For the text-containing cell, return its midpoint in (x, y) coordinate format. 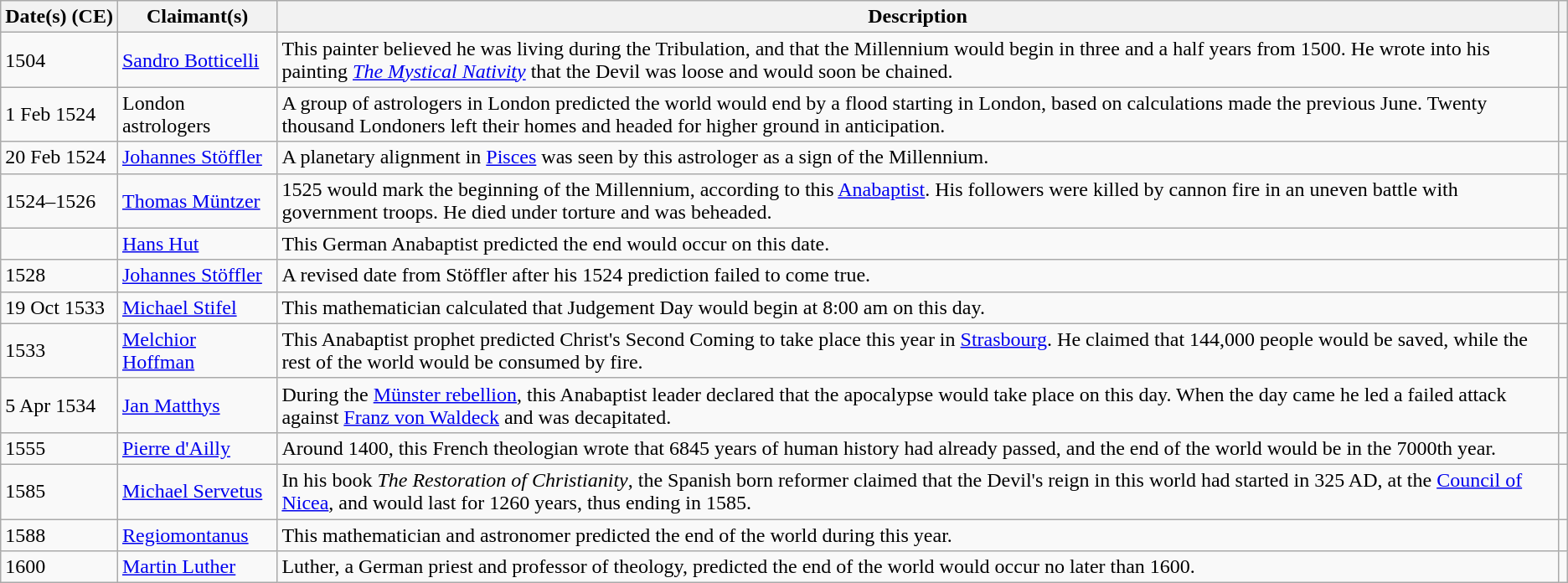
Thomas Müntzer (197, 201)
1524–1526 (59, 201)
1504 (59, 60)
Date(s) (CE) (59, 17)
Regiomontanus (197, 535)
Claimant(s) (197, 17)
19 Oct 1533 (59, 307)
A planetary alignment in Pisces was seen by this astrologer as a sign of the Millennium. (918, 157)
Jan Matthys (197, 405)
20 Feb 1524 (59, 157)
5 Apr 1534 (59, 405)
1588 (59, 535)
1528 (59, 276)
1585 (59, 491)
1 Feb 1524 (59, 114)
Michael Servetus (197, 491)
1600 (59, 567)
Luther, a German priest and professor of theology, predicted the end of the world would occur no later than 1600. (918, 567)
Pierre d'Ailly (197, 448)
A revised date from Stöffler after his 1524 prediction failed to come true. (918, 276)
1555 (59, 448)
Hans Hut (197, 244)
1533 (59, 350)
Martin Luther (197, 567)
This German Anabaptist predicted the end would occur on this date. (918, 244)
London astrologers (197, 114)
This mathematician and astronomer predicted the end of the world during this year. (918, 535)
Melchior Hoffman (197, 350)
This mathematician calculated that Judgement Day would begin at 8:00 am on this day. (918, 307)
Around 1400, this French theologian wrote that 6845 years of human history had already passed, and the end of the world would be in the 7000th year. (918, 448)
Michael Stifel (197, 307)
Sandro Botticelli (197, 60)
Description (918, 17)
